Determine the [X, Y] coordinate at the center of the cell enclosing the given text.  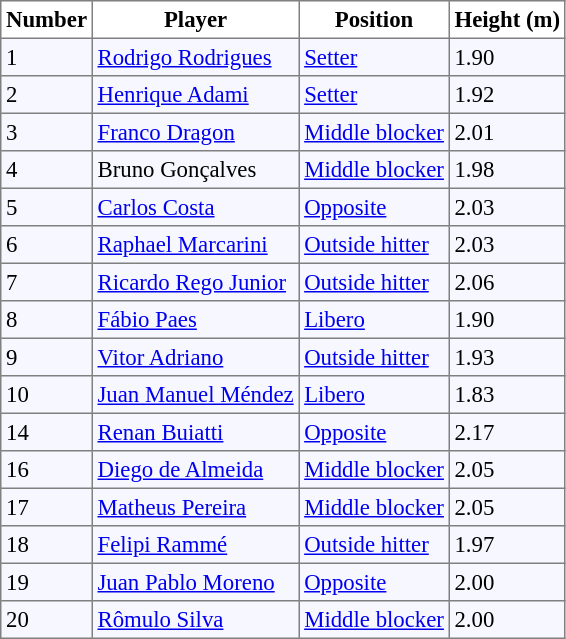
2 [47, 95]
20 [47, 620]
Juan Manuel Méndez [196, 395]
2.01 [507, 132]
16 [47, 470]
14 [47, 432]
5 [47, 207]
17 [47, 507]
1.93 [507, 357]
10 [47, 395]
Position [374, 20]
8 [47, 320]
1 [47, 57]
Fábio Paes [196, 320]
Franco Dragon [196, 132]
18 [47, 545]
Vitor Adriano [196, 357]
Player [196, 20]
Bruno Gonçalves [196, 170]
Matheus Pereira [196, 507]
Henrique Adami [196, 95]
1.92 [507, 95]
2.06 [507, 282]
Renan Buiatti [196, 432]
Carlos Costa [196, 207]
2.17 [507, 432]
7 [47, 282]
Juan Pablo Moreno [196, 582]
Rodrigo Rodrigues [196, 57]
6 [47, 245]
Raphael Marcarini [196, 245]
Rômulo Silva [196, 620]
3 [47, 132]
Felipi Rammé [196, 545]
Number [47, 20]
1.97 [507, 545]
Height (m) [507, 20]
19 [47, 582]
1.83 [507, 395]
1.98 [507, 170]
Ricardo Rego Junior [196, 282]
9 [47, 357]
4 [47, 170]
Diego de Almeida [196, 470]
